Capture the cell that displays the provided text and extract its [X, Y] central coordinate. 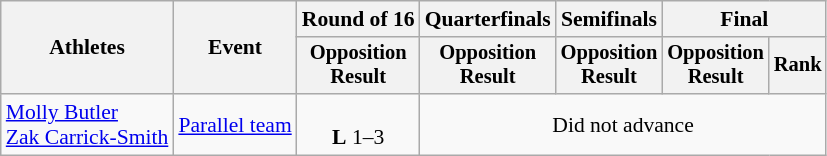
Quarterfinals [488, 19]
Did not advance [624, 124]
Round of 16 [358, 19]
Final [744, 19]
Molly ButlerZak Carrick-Smith [88, 124]
L 1–3 [358, 124]
Event [234, 48]
Athletes [88, 48]
Parallel team [234, 124]
Rank [798, 66]
Semifinals [610, 19]
